For the text-containing cell, return its midpoint in [x, y] coordinate format. 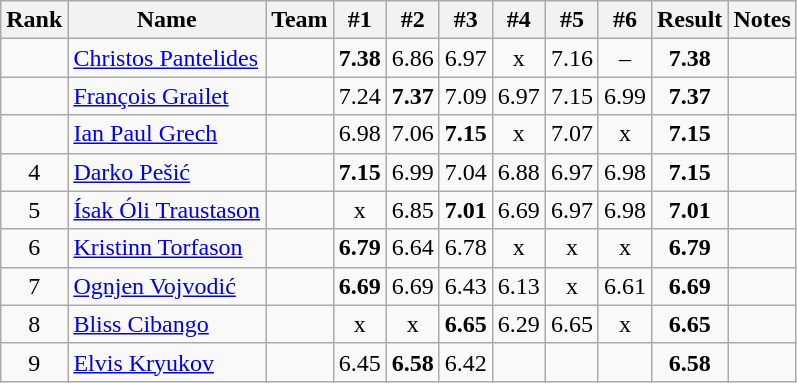
4 [34, 172]
6.88 [518, 172]
#5 [572, 20]
Rank [34, 20]
Ísak Óli Traustason [167, 210]
#6 [624, 20]
9 [34, 362]
6.86 [412, 58]
5 [34, 210]
6.85 [412, 210]
6.42 [466, 362]
Team [300, 20]
François Grailet [167, 96]
#2 [412, 20]
Christos Pantelides [167, 58]
Result [689, 20]
6.45 [360, 362]
6.43 [466, 286]
7 [34, 286]
7.24 [360, 96]
7.06 [412, 134]
#3 [466, 20]
Kristinn Torfason [167, 248]
#1 [360, 20]
Notes [762, 20]
7.09 [466, 96]
#4 [518, 20]
– [624, 58]
Ian Paul Grech [167, 134]
7.16 [572, 58]
8 [34, 324]
6.64 [412, 248]
6.78 [466, 248]
7.04 [466, 172]
Bliss Cibango [167, 324]
Ognjen Vojvodić [167, 286]
6.13 [518, 286]
6.29 [518, 324]
Name [167, 20]
6.61 [624, 286]
6 [34, 248]
Elvis Kryukov [167, 362]
7.07 [572, 134]
Darko Pešić [167, 172]
